Detect which cell encompasses the target text, then output its [x, y] center coordinate. 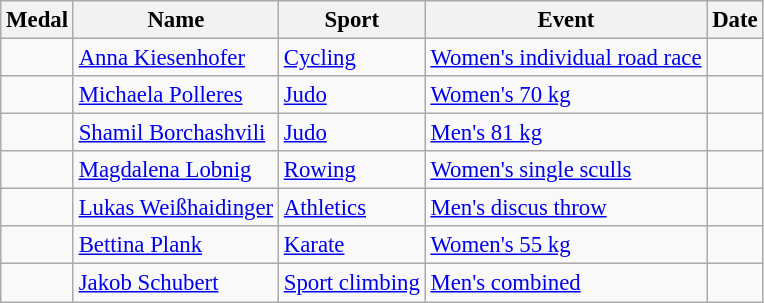
Athletics [352, 208]
Michaela Polleres [176, 95]
Women's individual road race [566, 58]
Men's 81 kg [566, 133]
Bettina Plank [176, 245]
Sport climbing [352, 283]
Women's 70 kg [566, 95]
Rowing [352, 170]
Cycling [352, 58]
Jakob Schubert [176, 283]
Name [176, 20]
Women's 55 kg [566, 245]
Medal [38, 20]
Men's discus throw [566, 208]
Karate [352, 245]
Men's combined [566, 283]
Sport [352, 20]
Shamil Borchashvili [176, 133]
Magdalena Lobnig [176, 170]
Anna Kiesenhofer [176, 58]
Lukas Weißhaidinger [176, 208]
Date [735, 20]
Women's single sculls [566, 170]
Event [566, 20]
